Detect which cell encompasses the target text, then output its (x, y) center coordinate. 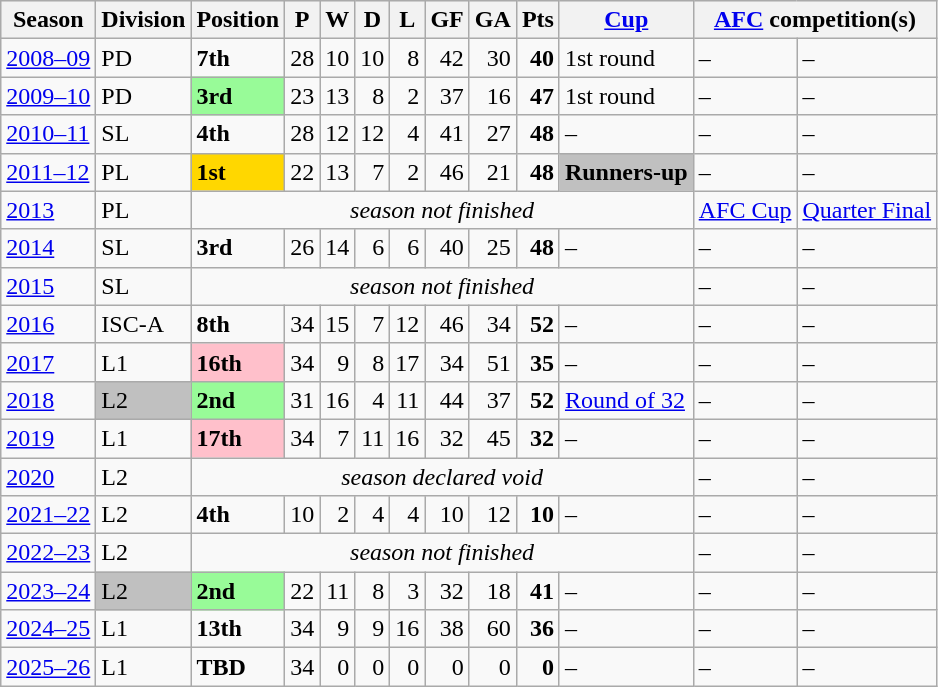
27 (492, 134)
21 (492, 172)
17 (408, 362)
2024–25 (48, 629)
L (408, 20)
Round of 32 (626, 400)
26 (302, 248)
GA (492, 20)
2015 (48, 286)
AFC competition(s) (814, 20)
13th (238, 629)
D (372, 20)
60 (492, 629)
45 (492, 438)
44 (447, 400)
2014 (48, 248)
2021–22 (48, 515)
Pts (538, 20)
2023–24 (48, 591)
ISC-A (144, 324)
2011–12 (48, 172)
2017 (48, 362)
36 (538, 629)
Division (144, 20)
42 (447, 58)
2013 (48, 210)
2008–09 (48, 58)
47 (538, 96)
30 (492, 58)
2009–10 (48, 96)
TBD (238, 667)
18 (492, 591)
7th (238, 58)
2025–26 (48, 667)
38 (447, 629)
2016 (48, 324)
51 (492, 362)
35 (538, 362)
23 (302, 96)
AFC Cup (745, 210)
15 (338, 324)
Quarter Final (867, 210)
GF (447, 20)
2020 (48, 477)
Position (238, 20)
17th (238, 438)
2018 (48, 400)
W (338, 20)
Season (48, 20)
1st (238, 172)
Cup (626, 20)
2022–23 (48, 553)
16th (238, 362)
31 (302, 400)
season declared void (442, 477)
2010–11 (48, 134)
8th (238, 324)
P (302, 20)
3 (408, 591)
Runners-up (626, 172)
14 (338, 248)
2019 (48, 438)
25 (492, 248)
